Extract the (X, Y) coordinate from the center of the cell holding the provided text.  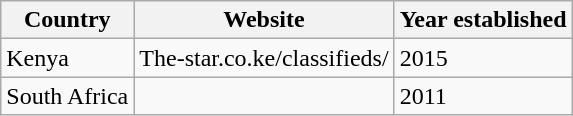
2011 (483, 96)
The-star.co.ke/classifieds/ (264, 58)
Kenya (68, 58)
South Africa (68, 96)
Website (264, 20)
2015 (483, 58)
Country (68, 20)
Year established (483, 20)
